Extract the [X, Y] coordinate from the center of the cell holding the provided text.  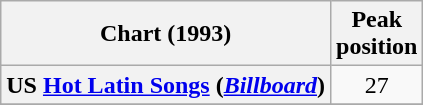
Chart (1993) [166, 34]
US Hot Latin Songs (Billboard) [166, 85]
27 [377, 85]
Peakposition [377, 34]
